For the text-containing cell, return its midpoint in (x, y) coordinate format. 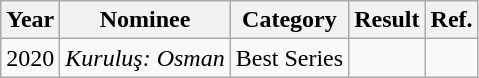
2020 (30, 58)
Category (289, 20)
Year (30, 20)
Ref. (452, 20)
Nominee (145, 20)
Best Series (289, 58)
Kuruluş: Osman (145, 58)
Result (387, 20)
